For the text-containing cell, return its midpoint in (x, y) coordinate format. 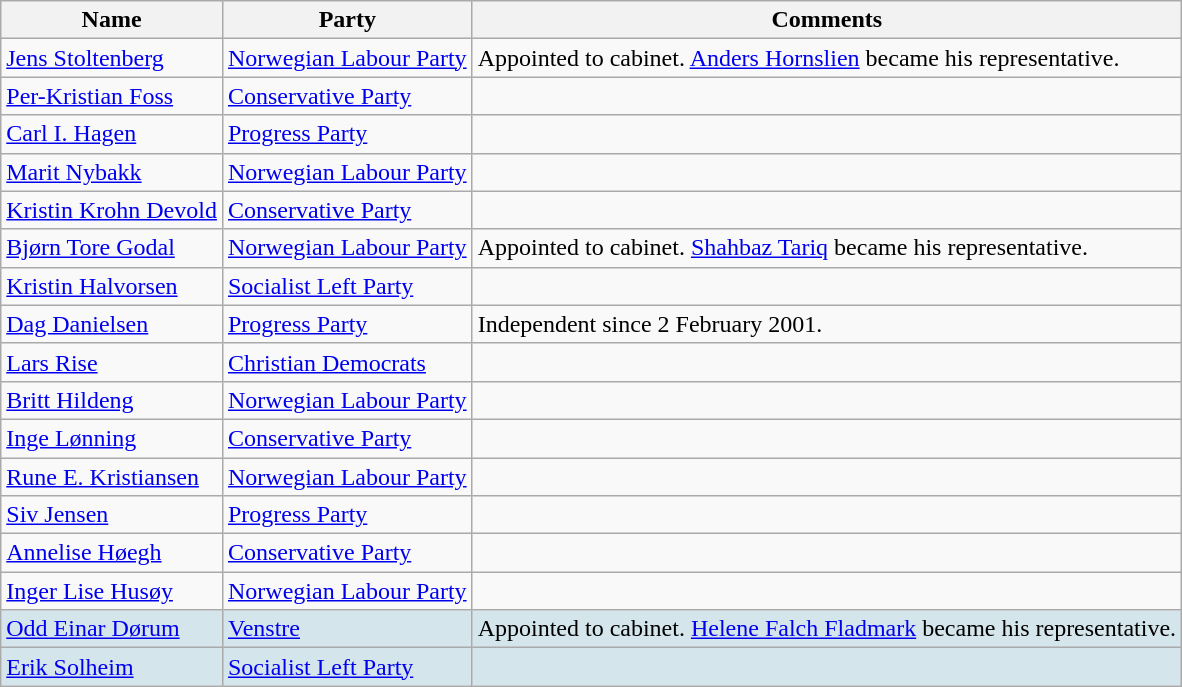
Venstre (347, 629)
Siv Jensen (112, 515)
Christian Democrats (347, 362)
Per-Kristian Foss (112, 96)
Inge Lønning (112, 438)
Carl I. Hagen (112, 134)
Erik Solheim (112, 667)
Odd Einar Dørum (112, 629)
Kristin Krohn Devold (112, 210)
Annelise Høegh (112, 553)
Appointed to cabinet. Helene Falch Fladmark became his representative. (826, 629)
Inger Lise Husøy (112, 591)
Marit Nybakk (112, 172)
Name (112, 20)
Comments (826, 20)
Dag Danielsen (112, 324)
Party (347, 20)
Jens Stoltenberg (112, 58)
Bjørn Tore Godal (112, 248)
Appointed to cabinet. Anders Hornslien became his representative. (826, 58)
Lars Rise (112, 362)
Britt Hildeng (112, 400)
Kristin Halvorsen (112, 286)
Independent since 2 February 2001. (826, 324)
Appointed to cabinet. Shahbaz Tariq became his representative. (826, 248)
Rune E. Kristiansen (112, 477)
